Scan for the cell matching the given text and deliver its (x, y) coordinate at center. 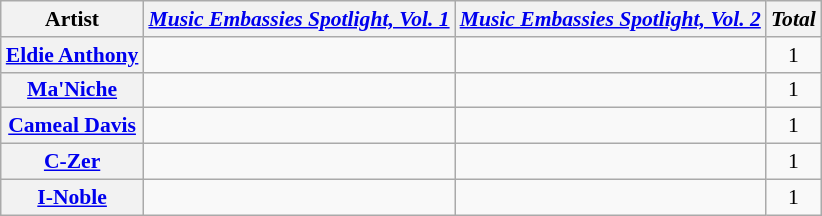
Eldie Anthony (72, 55)
Ma'Niche (72, 90)
Cameal Davis (72, 126)
Total (794, 19)
Music Embassies Spotlight, Vol. 1 (298, 19)
I-Noble (72, 197)
C-Zer (72, 162)
Artist (72, 19)
Music Embassies Spotlight, Vol. 2 (610, 19)
